Return the [x, y] coordinate for the center point of the cell that contains the specified text.  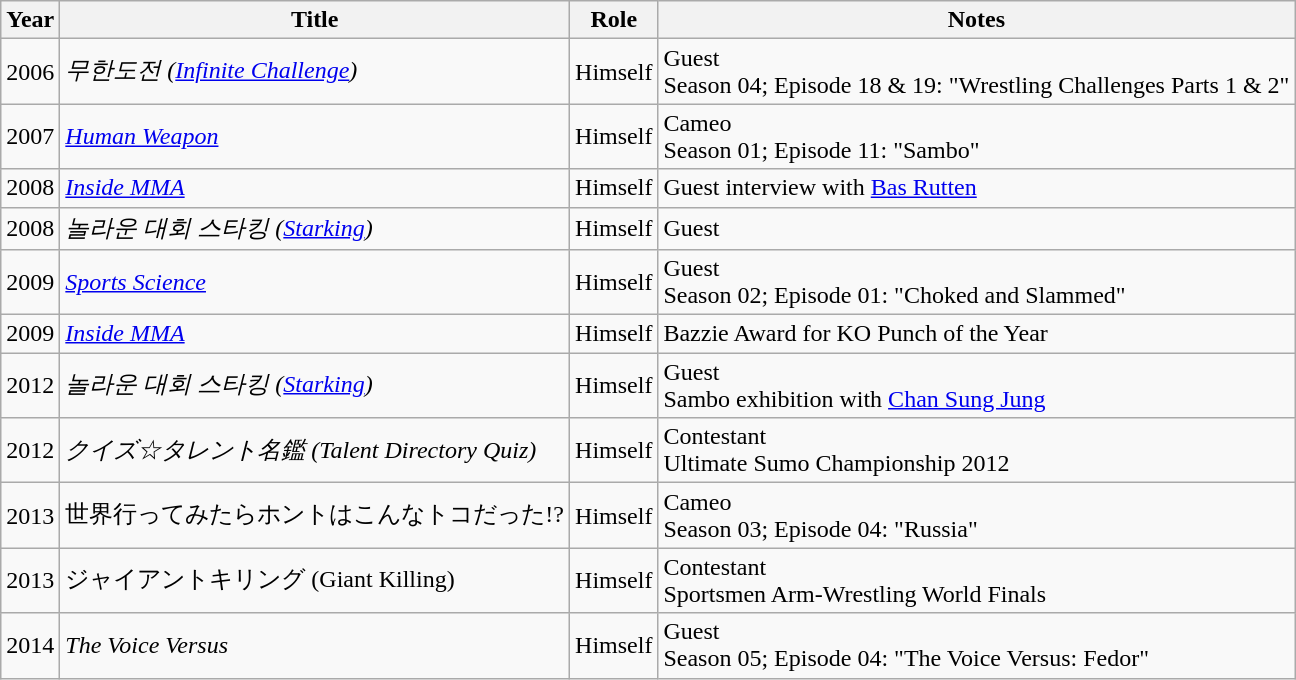
クイズ☆タレント名鑑 (Talent Directory Quiz) [315, 450]
Title [315, 20]
Guest [976, 228]
Guest Season 05; Episode 04: "The Voice Versus: Fedor" [976, 646]
Bazzie Award for KO Punch of the Year [976, 334]
ジャイアントキリング (Giant Killing) [315, 580]
Sports Science [315, 282]
2006 [30, 72]
2007 [30, 136]
Role [614, 20]
Year [30, 20]
Guest Season 02; Episode 01: "Choked and Slammed" [976, 282]
Guest Sambo exhibition with Chan Sung Jung [976, 386]
2014 [30, 646]
Contestant Sportsmen Arm-Wrestling World Finals [976, 580]
Notes [976, 20]
Human Weapon [315, 136]
Contestant Ultimate Sumo Championship 2012 [976, 450]
世界行ってみたらホントはこんなトコだった!? [315, 516]
Guest interview with Bas Rutten [976, 188]
Cameo Season 01; Episode 11: "Sambo" [976, 136]
The Voice Versus [315, 646]
무한도전 (Infinite Challenge) [315, 72]
Guest Season 04; Episode 18 & 19: "Wrestling Challenges Parts 1 & 2" [976, 72]
Cameo Season 03; Episode 04: "Russia" [976, 516]
